Return the (x, y) coordinate for the center point of the cell that contains the specified text.  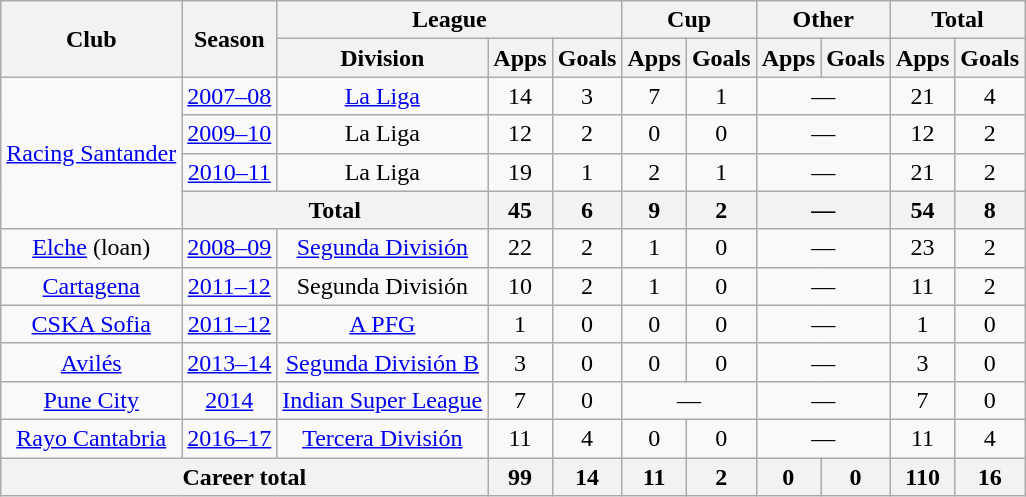
54 (922, 210)
45 (520, 210)
2008–09 (230, 248)
Rayo Cantabria (92, 438)
Division (382, 58)
19 (520, 172)
99 (520, 477)
9 (654, 210)
CSKA Sofia (92, 324)
2013–14 (230, 362)
10 (520, 286)
8 (990, 210)
League (450, 20)
Elche (loan) (92, 248)
2007–08 (230, 96)
Pune City (92, 400)
2010–11 (230, 172)
Segunda División B (382, 362)
2016–17 (230, 438)
16 (990, 477)
6 (587, 210)
Season (230, 39)
2009–10 (230, 134)
2014 (230, 400)
Career total (244, 477)
22 (520, 248)
Tercera División (382, 438)
Other (823, 20)
Cartagena (92, 286)
Racing Santander (92, 153)
Club (92, 39)
A PFG (382, 324)
Cup (689, 20)
Indian Super League (382, 400)
Avilés (92, 362)
23 (922, 248)
110 (922, 477)
